Locate the cell with the specified text and output its (x, y) center coordinate. 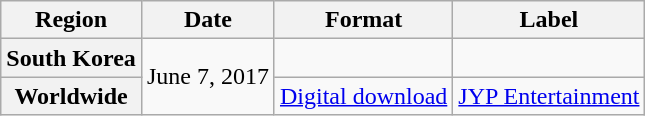
JYP Entertainment (549, 96)
Digital download (363, 96)
Date (208, 20)
Format (363, 20)
South Korea (72, 58)
Region (72, 20)
June 7, 2017 (208, 77)
Label (549, 20)
Worldwide (72, 96)
